Detect which cell encompasses the target text, then output its [x, y] center coordinate. 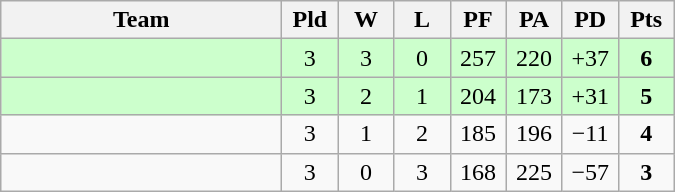
PA [534, 20]
Team [142, 20]
−57 [590, 172]
−11 [590, 134]
185 [478, 134]
6 [646, 58]
168 [478, 172]
Pts [646, 20]
5 [646, 96]
204 [478, 96]
257 [478, 58]
L [422, 20]
+37 [590, 58]
PF [478, 20]
4 [646, 134]
196 [534, 134]
173 [534, 96]
PD [590, 20]
225 [534, 172]
220 [534, 58]
W [366, 20]
Pld [310, 20]
+31 [590, 96]
